Search for the cell housing the specified text and yield its [x, y] center coordinate. 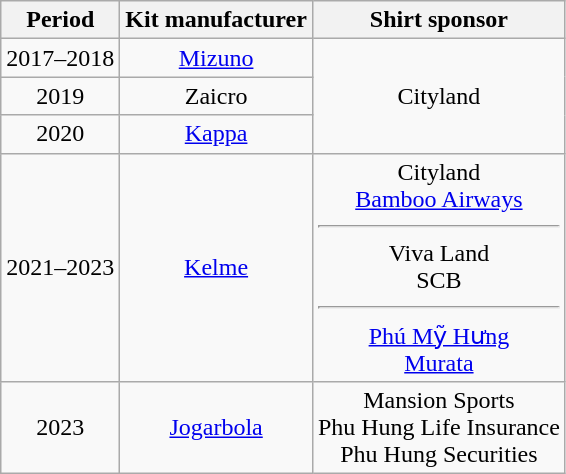
2021–2023 [60, 268]
Kelme [216, 268]
Shirt sponsor [438, 20]
Kappa [216, 134]
Zaicro [216, 96]
Period [60, 20]
Mizuno [216, 58]
Kit manufacturer [216, 20]
Cityland Bamboo Airways Viva LandSCB Phú Mỹ HưngMurata [438, 268]
2020 [60, 134]
2023 [60, 428]
Jogarbola [216, 428]
2019 [60, 96]
Mansion Sports Phu Hung Life Insurance Phu Hung Securities [438, 428]
Cityland [438, 96]
2017–2018 [60, 58]
